Capture the cell that displays the provided text and extract its [X, Y] central coordinate. 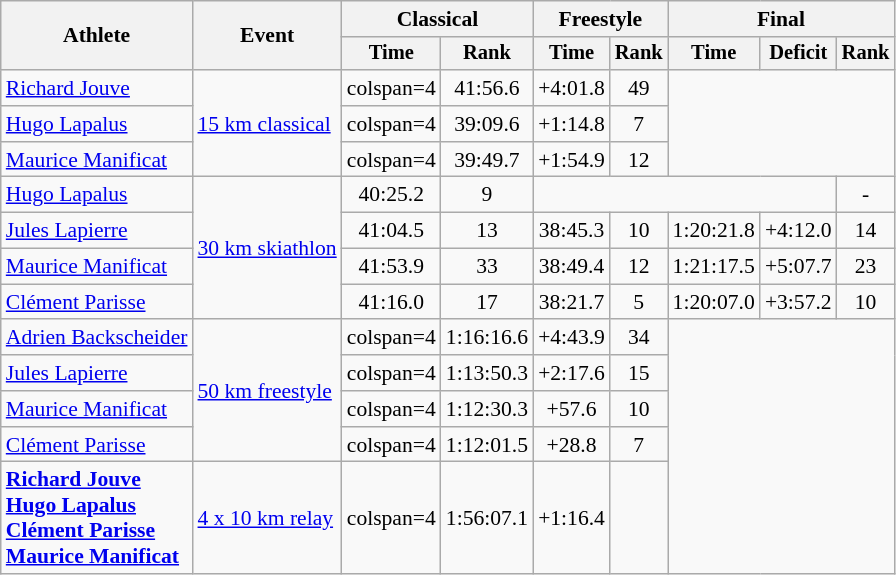
17 [487, 302]
+2:17.6 [572, 373]
Adrien Backscheider [97, 338]
30 km skiathlon [266, 248]
+57.6 [572, 409]
+28.8 [572, 445]
33 [487, 267]
Event [266, 36]
38:21.7 [572, 302]
Athlete [97, 36]
49 [639, 88]
Richard Jouve [97, 88]
41:56.6 [487, 88]
1:12:01.5 [487, 445]
39:49.7 [487, 160]
9 [487, 195]
1:20:07.0 [714, 302]
Deficit [798, 54]
1:56:07.1 [487, 518]
+1:54.9 [572, 160]
+4:43.9 [572, 338]
38:49.4 [572, 267]
Freestyle [600, 19]
Classical [438, 19]
4 x 10 km relay [266, 518]
+3:57.2 [798, 302]
34 [639, 338]
+5:07.7 [798, 267]
1:16:16.6 [487, 338]
41:53.9 [392, 267]
1:21:17.5 [714, 267]
Final [782, 19]
1:13:50.3 [487, 373]
+1:14.8 [572, 124]
14 [866, 231]
15 km classical [266, 124]
1:20:21.8 [714, 231]
13 [487, 231]
Richard JouveHugo LapalusClément ParisseMaurice Manificat [97, 518]
50 km freestyle [266, 391]
- [866, 195]
40:25.2 [392, 195]
1:12:30.3 [487, 409]
+4:12.0 [798, 231]
39:09.6 [487, 124]
23 [866, 267]
41:04.5 [392, 231]
5 [639, 302]
38:45.3 [572, 231]
41:16.0 [392, 302]
+4:01.8 [572, 88]
+1:16.4 [572, 518]
15 [639, 373]
